Output the (X, Y) coordinate of the center of the cell containing the given text.  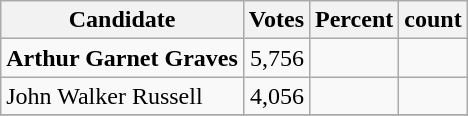
5,756 (276, 58)
4,056 (276, 96)
John Walker Russell (122, 96)
Arthur Garnet Graves (122, 58)
Votes (276, 20)
Percent (354, 20)
Candidate (122, 20)
count (433, 20)
